Return the [X, Y] coordinate for the center point of the cell that contains the specified text.  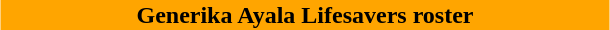
Generika Ayala Lifesavers roster [304, 15]
